Extract the (X, Y) coordinate from the center of the cell holding the provided text.  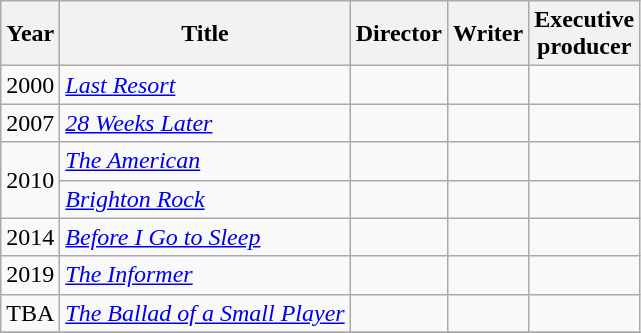
2000 (30, 85)
28 Weeks Later (205, 123)
Last Resort (205, 85)
The Ballad of a Small Player (205, 313)
2019 (30, 275)
TBA (30, 313)
Brighton Rock (205, 199)
Year (30, 34)
Before I Go to Sleep (205, 237)
The American (205, 161)
The Informer (205, 275)
Title (205, 34)
Director (398, 34)
Writer (488, 34)
2010 (30, 180)
Executiveproducer (584, 34)
2007 (30, 123)
2014 (30, 237)
